Return [x, y] of the center of cell containing provided text 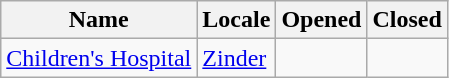
Locale [236, 20]
Closed [407, 20]
Zinder [236, 58]
Opened [322, 20]
Name [99, 20]
Children's Hospital [99, 58]
